Detect which cell encompasses the target text, then output its [X, Y] center coordinate. 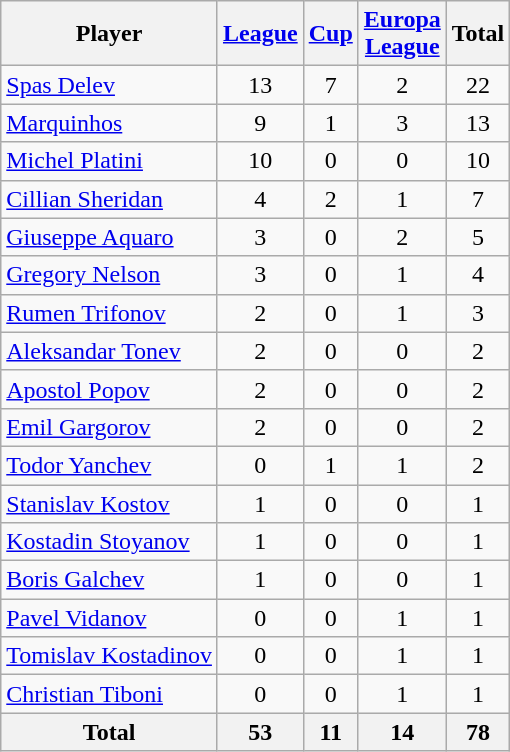
Boris Galchev [110, 580]
Marquinhos [110, 123]
Gregory Nelson [110, 275]
Pavel Vidanov [110, 618]
Cup [330, 34]
Stanislav Kostov [110, 503]
Cillian Sheridan [110, 199]
Kostadin Stoyanov [110, 542]
Aleksandar Tonev [110, 351]
Spas Delev [110, 85]
Rumen Trifonov [110, 313]
Todor Yanchev [110, 465]
14 [402, 732]
Player [110, 34]
Emil Gargorov [110, 427]
Christian Tiboni [110, 694]
Giuseppe Aquaro [110, 237]
EuropaLeague [402, 34]
78 [478, 732]
5 [478, 237]
53 [260, 732]
Tomislav Kostadinov [110, 656]
11 [330, 732]
Apostol Popov [110, 389]
22 [478, 85]
League [260, 34]
9 [260, 123]
Michel Platini [110, 161]
